Find where the given text appears and provide that cell's center as [x, y] coordinate. 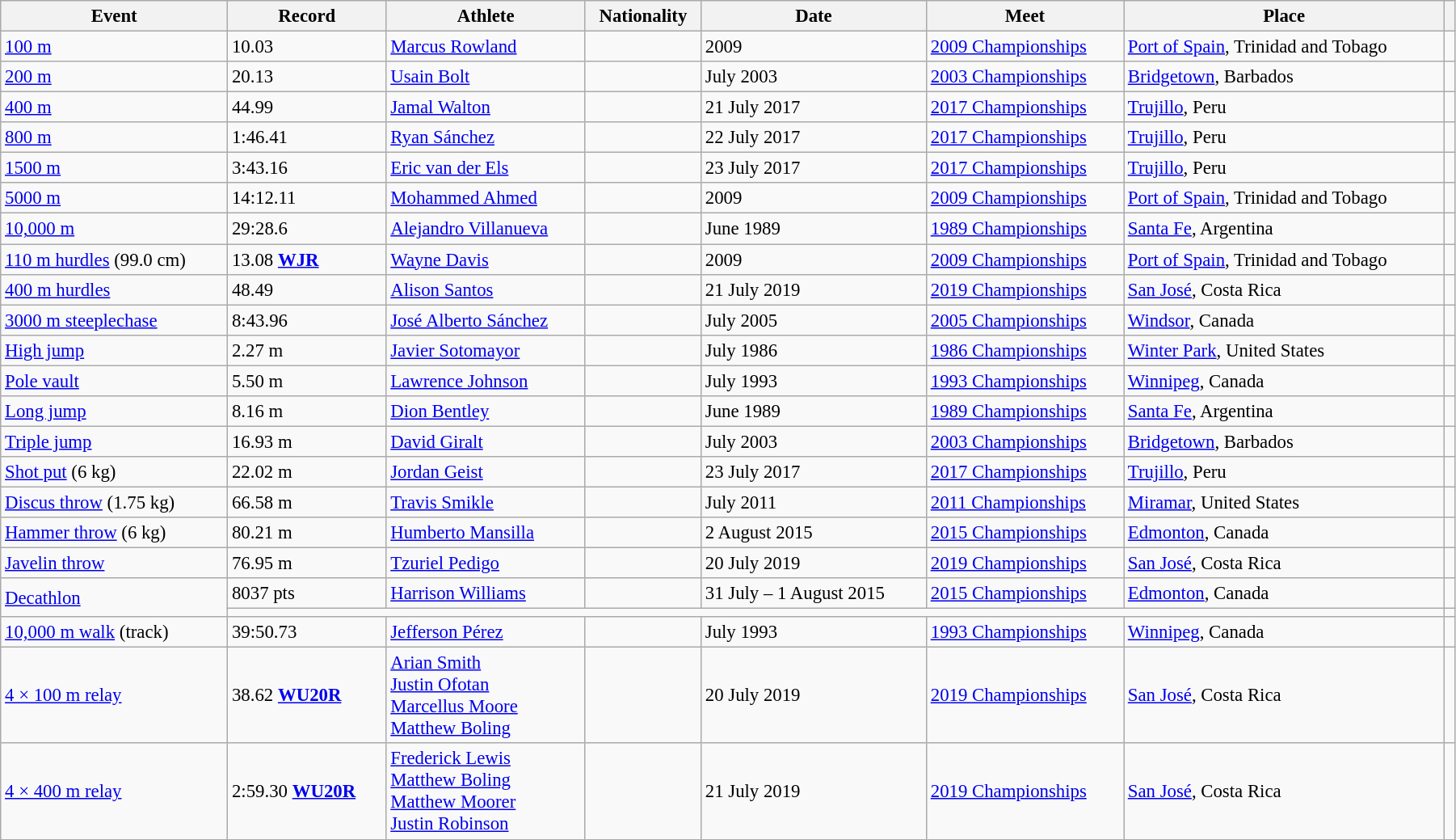
Eric van der Els [486, 168]
July 2005 [813, 320]
14:12.11 [307, 198]
High jump [115, 350]
1986 Championships [1025, 350]
Date [813, 16]
1:46.41 [307, 137]
2 August 2015 [813, 533]
21 July 2017 [813, 108]
Dion Bentley [486, 412]
10.03 [307, 47]
5000 m [115, 198]
Hammer throw (6 kg) [115, 533]
31 July – 1 August 2015 [813, 593]
66.58 m [307, 502]
20.13 [307, 77]
4 × 100 m relay [115, 695]
5.50 m [307, 381]
800 m [115, 137]
200 m [115, 77]
400 m hurdles [115, 289]
3:43.16 [307, 168]
Nationality [643, 16]
10,000 m walk (track) [115, 632]
José Alberto Sánchez [486, 320]
Ryan Sánchez [486, 137]
Record [307, 16]
David Giralt [486, 441]
22 July 2017 [813, 137]
76.95 m [307, 564]
1500 m [115, 168]
2005 Championships [1025, 320]
39:50.73 [307, 632]
Frederick LewisMatthew BolingMatthew MoorerJustin Robinson [486, 792]
Jefferson Pérez [486, 632]
Place [1283, 16]
48.49 [307, 289]
Alison Santos [486, 289]
Humberto Mansilla [486, 533]
8037 pts [307, 593]
July 1986 [813, 350]
Wayne Davis [486, 260]
Triple jump [115, 441]
8:43.96 [307, 320]
Pole vault [115, 381]
Shot put (6 kg) [115, 472]
10,000 m [115, 229]
Lawrence Johnson [486, 381]
Usain Bolt [486, 77]
2:59.30 WU20R [307, 792]
Decathlon [115, 597]
July 2011 [813, 502]
Tzuriel Pedigo [486, 564]
80.21 m [307, 533]
4 × 400 m relay [115, 792]
Arian SmithJustin OfotanMarcellus MooreMatthew Boling [486, 695]
Alejandro Villanueva [486, 229]
Windsor, Canada [1283, 320]
16.93 m [307, 441]
8.16 m [307, 412]
Athlete [486, 16]
Miramar, United States [1283, 502]
Jordan Geist [486, 472]
2.27 m [307, 350]
Winter Park, United States [1283, 350]
Mohammed Ahmed [486, 198]
Harrison Williams [486, 593]
400 m [115, 108]
100 m [115, 47]
Javier Sotomayor [486, 350]
29:28.6 [307, 229]
Discus throw (1.75 kg) [115, 502]
22.02 m [307, 472]
Javelin throw [115, 564]
Meet [1025, 16]
3000 m steeplechase [115, 320]
2011 Championships [1025, 502]
44.99 [307, 108]
Travis Smikle [486, 502]
Marcus Rowland [486, 47]
Long jump [115, 412]
38.62 WU20R [307, 695]
Jamal Walton [486, 108]
110 m hurdles (99.0 cm) [115, 260]
Event [115, 16]
13.08 WJR [307, 260]
